Detect which cell encompasses the target text, then output its [X, Y] center coordinate. 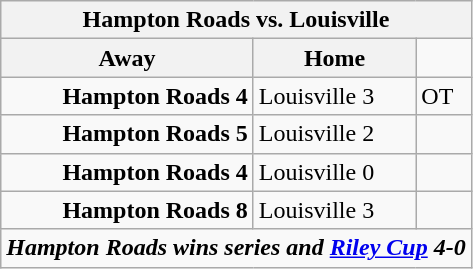
Hampton Roads 5 [128, 134]
Away [128, 58]
OT [444, 96]
Hampton Roads wins series and Riley Cup 4-0 [236, 248]
Hampton Roads 8 [128, 210]
Home [334, 58]
Louisville 2 [334, 134]
Hampton Roads vs. Louisville [236, 20]
Louisville 0 [334, 172]
